Detect which cell encompasses the target text, then output its [X, Y] center coordinate. 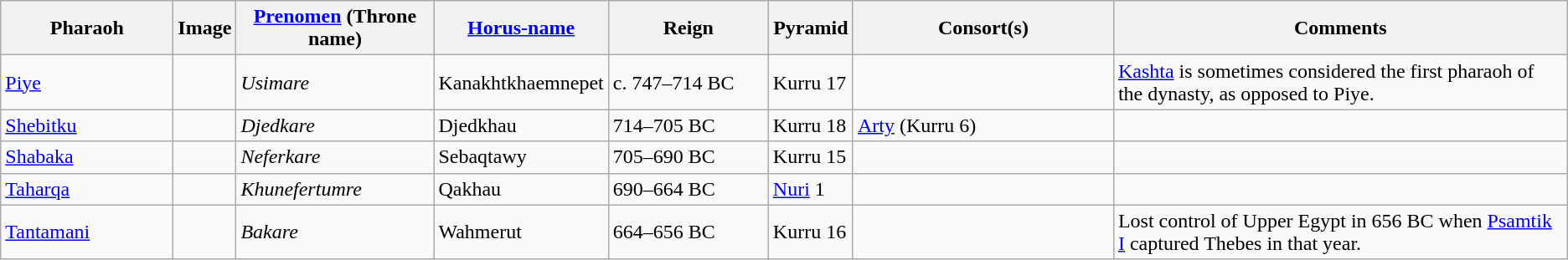
Wahmerut [521, 232]
Usimare [335, 82]
Nuri 1 [811, 189]
Shabaka [87, 157]
Comments [1340, 28]
Qakhau [521, 189]
Djedkare [335, 125]
Sebaqtawy [521, 157]
Prenomen (Throne name) [335, 28]
664–656 BC [689, 232]
Horus-name [521, 28]
Bakare [335, 232]
Kurru 18 [811, 125]
Kanakhtkhaemnepet [521, 82]
Neferkare [335, 157]
Khunefertumre [335, 189]
Shebitku [87, 125]
Taharqa [87, 189]
c. 747–714 BC [689, 82]
690–664 BC [689, 189]
714–705 BC [689, 125]
Lost control of Upper Egypt in 656 BC when Psamtik I captured Thebes in that year. [1340, 232]
Consort(s) [983, 28]
Djedkhau [521, 125]
Kurru 16 [811, 232]
Kashta is sometimes considered the first pharaoh of the dynasty, as opposed to Piye. [1340, 82]
Pyramid [811, 28]
Image [204, 28]
Pharaoh [87, 28]
705–690 BC [689, 157]
Tantamani [87, 232]
Piye [87, 82]
Kurru 17 [811, 82]
Kurru 15 [811, 157]
Reign [689, 28]
Arty (Kurru 6) [983, 125]
